From the cell containing the given text, extract its center point as [x, y] coordinate. 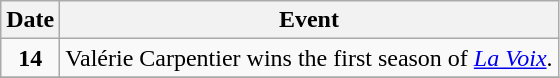
Date [30, 20]
14 [30, 58]
Event [309, 20]
Valérie Carpentier wins the first season of La Voix. [309, 58]
